Search for the cell housing the specified text and yield its (X, Y) center coordinate. 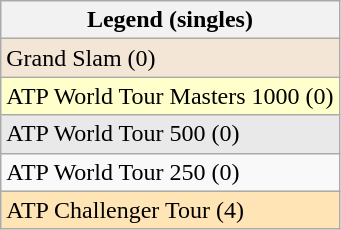
ATP Challenger Tour (4) (170, 210)
ATP World Tour 250 (0) (170, 172)
Grand Slam (0) (170, 58)
ATP World Tour Masters 1000 (0) (170, 96)
ATP World Tour 500 (0) (170, 134)
Legend (singles) (170, 20)
